Find where the given text appears and provide that cell's center as (X, Y) coordinate. 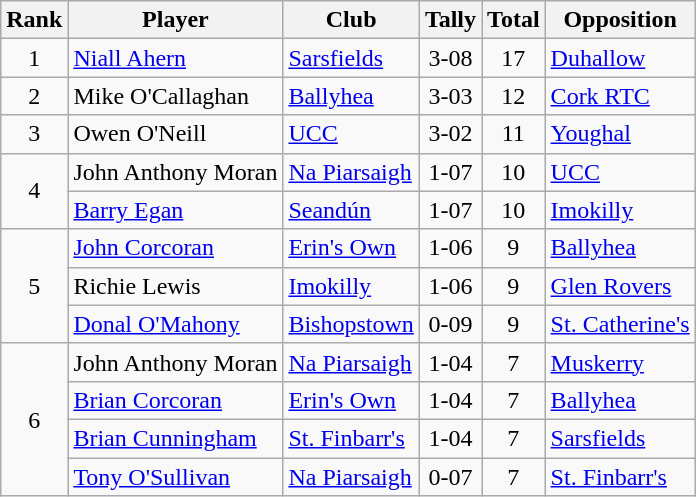
0-09 (450, 324)
Duhallow (620, 58)
Richie Lewis (176, 286)
6 (34, 419)
Donal O'Mahony (176, 324)
1 (34, 58)
Opposition (620, 20)
3-03 (450, 96)
3 (34, 134)
0-07 (450, 477)
Brian Corcoran (176, 400)
Cork RTC (620, 96)
Youghal (620, 134)
Mike O'Callaghan (176, 96)
4 (34, 191)
John Corcoran (176, 248)
Tally (450, 20)
12 (514, 96)
Niall Ahern (176, 58)
17 (514, 58)
3-08 (450, 58)
Muskerry (620, 362)
Glen Rovers (620, 286)
2 (34, 96)
Tony O'Sullivan (176, 477)
St. Catherine's (620, 324)
Brian Cunningham (176, 438)
3-02 (450, 134)
Owen O'Neill (176, 134)
Bishopstown (351, 324)
Barry Egan (176, 210)
Total (514, 20)
Rank (34, 20)
11 (514, 134)
5 (34, 286)
Seandún (351, 210)
Player (176, 20)
Club (351, 20)
